Return [x, y] of the center of cell containing provided text 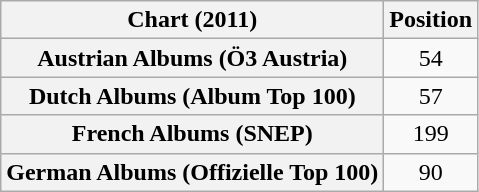
French Albums (SNEP) [192, 134]
German Albums (Offizielle Top 100) [192, 172]
90 [431, 172]
Position [431, 20]
57 [431, 96]
Chart (2011) [192, 20]
Dutch Albums (Album Top 100) [192, 96]
Austrian Albums (Ö3 Austria) [192, 58]
199 [431, 134]
54 [431, 58]
